Pinpoint the cell where the given text exists, returning its [X, Y] midpoint coordinate. 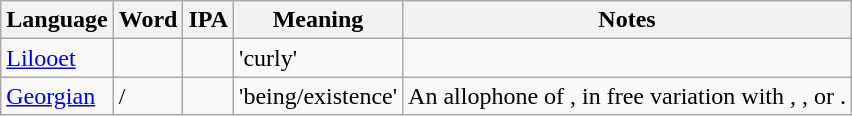
/ [148, 96]
'curly' [318, 58]
Language [57, 20]
Meaning [318, 20]
Notes [628, 20]
IPA [208, 20]
Lilooet [57, 58]
An allophone of , in free variation with , , or . [628, 96]
'being/existence' [318, 96]
Georgian [57, 96]
Word [148, 20]
